Search for the cell housing the specified text and yield its [X, Y] center coordinate. 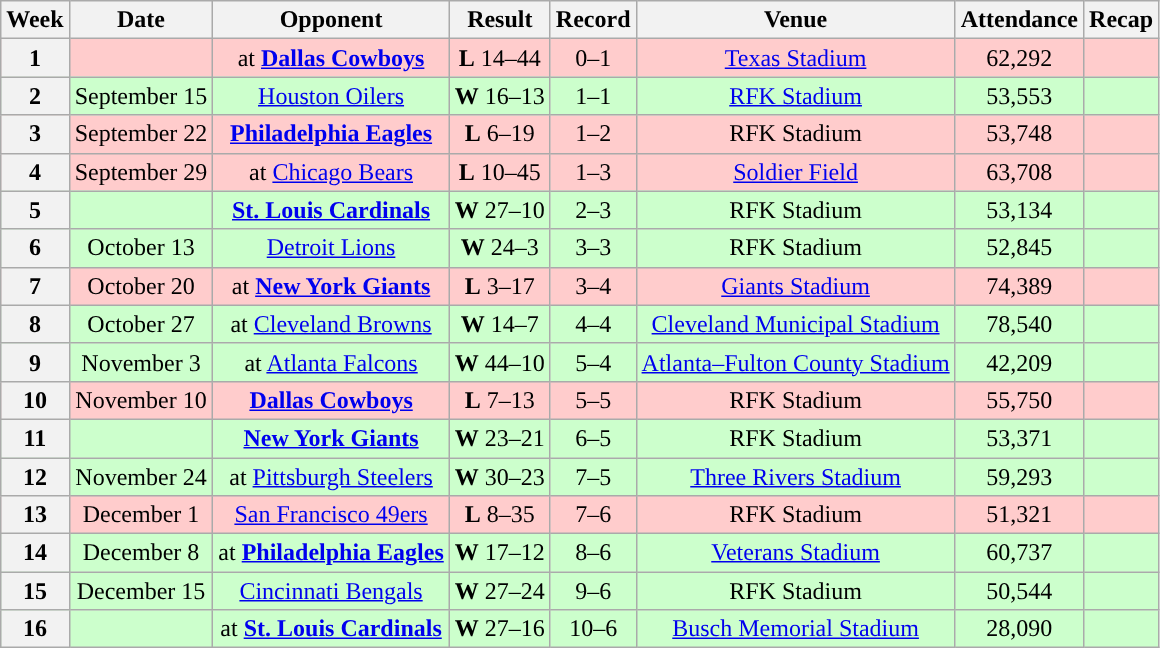
L 3–17 [500, 286]
11 [35, 438]
Recap [1122, 20]
at Cleveland Browns [331, 324]
Atlanta–Fulton County Stadium [796, 362]
10–6 [593, 629]
2 [35, 96]
October 13 [141, 248]
3 [35, 134]
50,544 [1019, 591]
Venue [796, 20]
December 1 [141, 515]
Soldier Field [796, 172]
W 27–24 [500, 591]
W 23–21 [500, 438]
Veterans Stadium [796, 553]
8–6 [593, 553]
November 3 [141, 362]
4–4 [593, 324]
28,090 [1019, 629]
Attendance [1019, 20]
San Francisco 49ers [331, 515]
September 15 [141, 96]
60,737 [1019, 553]
September 29 [141, 172]
12 [35, 477]
3–4 [593, 286]
14 [35, 553]
7–5 [593, 477]
Texas Stadium [796, 58]
9–6 [593, 591]
4 [35, 172]
55,750 [1019, 400]
Cincinnati Bengals [331, 591]
L 6–19 [500, 134]
53,134 [1019, 210]
W 17–12 [500, 553]
1–2 [593, 134]
L 14–44 [500, 58]
10 [35, 400]
Week [35, 20]
Houston Oilers [331, 96]
1–3 [593, 172]
53,553 [1019, 96]
at Pittsburgh Steelers [331, 477]
at New York Giants [331, 286]
15 [35, 591]
5–4 [593, 362]
W 24–3 [500, 248]
L 7–13 [500, 400]
St. Louis Cardinals [331, 210]
W 30–23 [500, 477]
W 27–10 [500, 210]
Giants Stadium [796, 286]
8 [35, 324]
Cleveland Municipal Stadium [796, 324]
3–3 [593, 248]
52,845 [1019, 248]
December 15 [141, 591]
1–1 [593, 96]
W 16–13 [500, 96]
September 22 [141, 134]
at Chicago Bears [331, 172]
October 20 [141, 286]
L 8–35 [500, 515]
1 [35, 58]
42,209 [1019, 362]
Philadelphia Eagles [331, 134]
November 10 [141, 400]
62,292 [1019, 58]
6–5 [593, 438]
6 [35, 248]
53,748 [1019, 134]
2–3 [593, 210]
at St. Louis Cardinals [331, 629]
W 27–16 [500, 629]
9 [35, 362]
November 24 [141, 477]
L 10–45 [500, 172]
53,371 [1019, 438]
16 [35, 629]
W 14–7 [500, 324]
Busch Memorial Stadium [796, 629]
at Philadelphia Eagles [331, 553]
New York Giants [331, 438]
Three Rivers Stadium [796, 477]
at Atlanta Falcons [331, 362]
78,540 [1019, 324]
63,708 [1019, 172]
13 [35, 515]
5–5 [593, 400]
Result [500, 20]
at Dallas Cowboys [331, 58]
Date [141, 20]
W 44–10 [500, 362]
December 8 [141, 553]
59,293 [1019, 477]
5 [35, 210]
October 27 [141, 324]
51,321 [1019, 515]
74,389 [1019, 286]
7 [35, 286]
0–1 [593, 58]
Opponent [331, 20]
Dallas Cowboys [331, 400]
Detroit Lions [331, 248]
Record [593, 20]
7–6 [593, 515]
